Detect which cell encompasses the target text, then output its [X, Y] center coordinate. 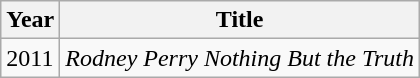
Year [30, 20]
2011 [30, 58]
Rodney Perry Nothing But the Truth [240, 58]
Title [240, 20]
